Locate the cell with the specified text and output its (x, y) center coordinate. 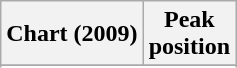
Peakposition (189, 34)
Chart (2009) (72, 34)
